Locate the cell with the specified text and output its (X, Y) center coordinate. 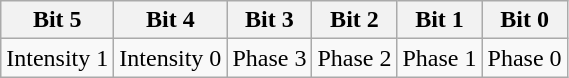
Intensity 1 (58, 58)
Phase 3 (270, 58)
Bit 0 (524, 20)
Phase 0 (524, 58)
Bit 5 (58, 20)
Bit 2 (354, 20)
Phase 1 (440, 58)
Intensity 0 (170, 58)
Bit 3 (270, 20)
Bit 1 (440, 20)
Phase 2 (354, 58)
Bit 4 (170, 20)
